Output the [X, Y] coordinate of the center of the cell containing the given text.  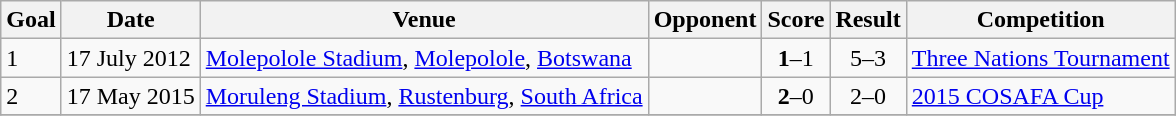
Venue [424, 20]
17 May 2015 [130, 96]
Opponent [705, 20]
2 [31, 96]
Goal [31, 20]
Result [868, 20]
17 July 2012 [130, 58]
Competition [1040, 20]
2015 COSAFA Cup [1040, 96]
Date [130, 20]
Molepolole Stadium, Molepolole, Botswana [424, 58]
1–1 [796, 58]
Score [796, 20]
Three Nations Tournament [1040, 58]
1 [31, 58]
Moruleng Stadium, Rustenburg, South Africa [424, 96]
5–3 [868, 58]
